Capture the cell that displays the provided text and extract its (x, y) central coordinate. 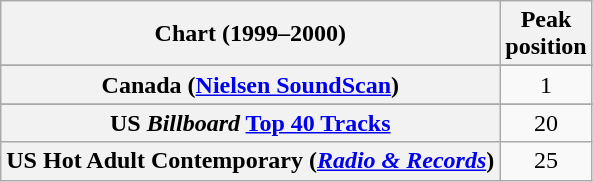
Peakposition (546, 34)
US Hot Adult Contemporary (Radio & Records) (250, 161)
25 (546, 161)
US Billboard Top 40 Tracks (250, 123)
20 (546, 123)
Chart (1999–2000) (250, 34)
1 (546, 85)
Canada (Nielsen SoundScan) (250, 85)
